Pinpoint the cell where the given text exists, returning its [X, Y] midpoint coordinate. 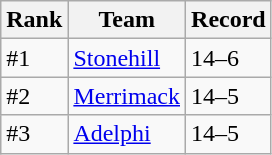
#3 [34, 134]
Adelphi [127, 134]
Rank [34, 20]
#1 [34, 58]
Record [229, 20]
14–6 [229, 58]
Stonehill [127, 58]
Team [127, 20]
Merrimack [127, 96]
#2 [34, 96]
